Capture the cell that displays the provided text and extract its [x, y] central coordinate. 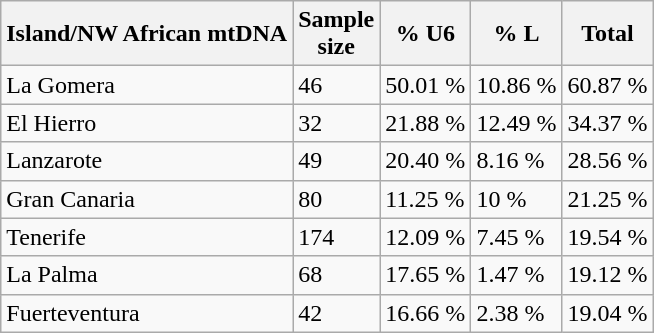
% U6 [426, 34]
19.54 % [608, 237]
12.49 % [516, 123]
8.16 % [516, 161]
19.12 % [608, 275]
28.56 % [608, 161]
68 [336, 275]
42 [336, 313]
Tenerife [147, 237]
% L [516, 34]
174 [336, 237]
21.88 % [426, 123]
17.65 % [426, 275]
Fuerteventura [147, 313]
La Palma [147, 275]
20.40 % [426, 161]
21.25 % [608, 199]
10.86 % [516, 85]
12.09 % [426, 237]
34.37 % [608, 123]
60.87 % [608, 85]
Gran Canaria [147, 199]
16.66 % [426, 313]
Island/NW African mtDNA [147, 34]
50.01 % [426, 85]
46 [336, 85]
10 % [516, 199]
32 [336, 123]
19.04 % [608, 313]
80 [336, 199]
Samplesize [336, 34]
11.25 % [426, 199]
49 [336, 161]
Lanzarote [147, 161]
Total [608, 34]
La Gomera [147, 85]
7.45 % [516, 237]
2.38 % [516, 313]
1.47 % [516, 275]
El Hierro [147, 123]
